Locate the cell with the specified text and output its [x, y] center coordinate. 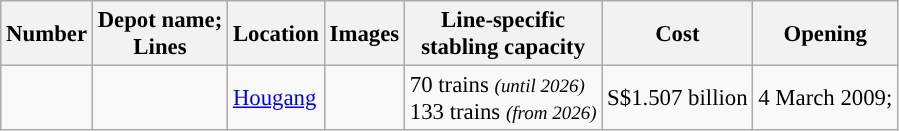
Location [276, 34]
70 trains (until 2026)133 trains (from 2026) [502, 98]
Depot name;Lines [160, 34]
Opening [826, 34]
4 March 2009; [826, 98]
Hougang [276, 98]
Images [364, 34]
Number [47, 34]
Line-specificstabling capacity [502, 34]
Cost [678, 34]
S$1.507 billion [678, 98]
